Find where the given text appears and provide that cell's center as [x, y] coordinate. 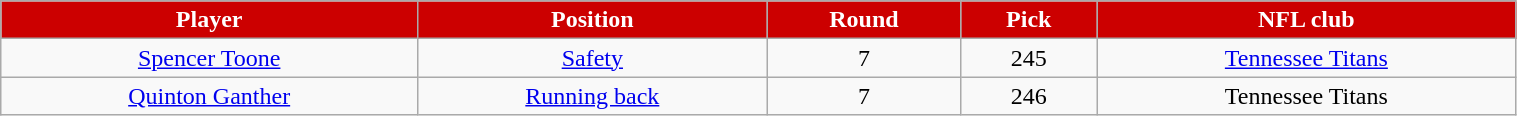
Running back [592, 96]
246 [1029, 96]
Round [864, 20]
Position [592, 20]
Safety [592, 58]
245 [1029, 58]
Pick [1029, 20]
Player [210, 20]
NFL club [1306, 20]
Spencer Toone [210, 58]
Quinton Ganther [210, 96]
